Search for the cell housing the specified text and yield its [x, y] center coordinate. 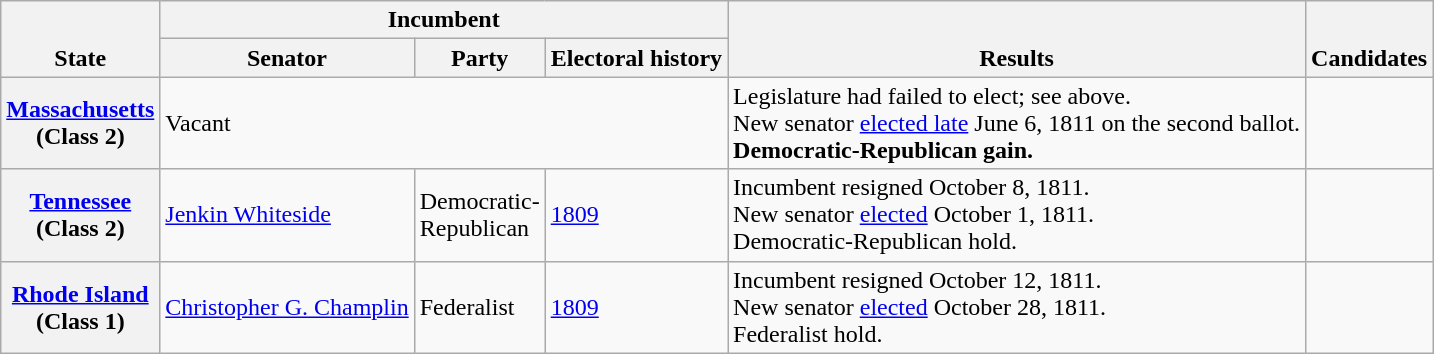
Tennessee(Class 2) [80, 215]
Federalist [480, 307]
Incumbent [444, 20]
Senator [287, 58]
Candidates [1370, 39]
Legislature had failed to elect; see above.New senator elected late June 6, 1811 on the second ballot.Democratic-Republican gain. [1017, 123]
Incumbent resigned October 8, 1811.New senator elected October 1, 1811.Democratic-Republican hold. [1017, 215]
Rhode Island(Class 1) [80, 307]
State [80, 39]
Vacant [444, 123]
Democratic-Republican [480, 215]
Incumbent resigned October 12, 1811.New senator elected October 28, 1811.Federalist hold. [1017, 307]
Christopher G. Champlin [287, 307]
Results [1017, 39]
Massachusetts(Class 2) [80, 123]
Electoral history [636, 58]
Party [480, 58]
Jenkin Whiteside [287, 215]
